Extract the (X, Y) coordinate from the center of the cell holding the provided text.  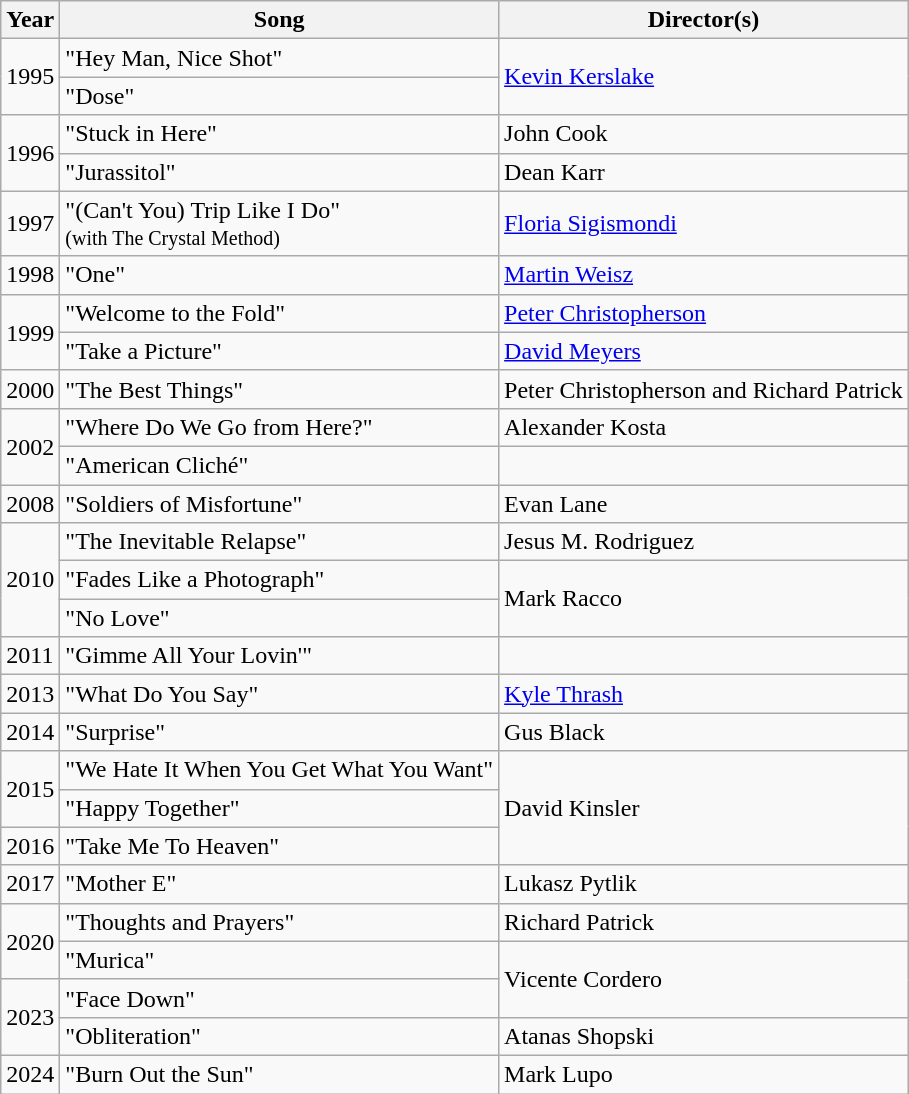
Dean Karr (704, 172)
"The Best Things" (280, 389)
2024 (30, 1074)
Richard Patrick (704, 922)
2016 (30, 846)
"Fades Like a Photograph" (280, 580)
2002 (30, 446)
Director(s) (704, 20)
Alexander Kosta (704, 427)
Peter Christopherson (704, 313)
Kyle Thrash (704, 694)
Kevin Kerslake (704, 77)
"Welcome to the Fold" (280, 313)
"We Hate It When You Get What You Want" (280, 770)
David Meyers (704, 351)
David Kinsler (704, 808)
2017 (30, 884)
"Gimme All Your Lovin'" (280, 656)
1998 (30, 275)
"Surprise" (280, 732)
Floria Sigismondi (704, 224)
1997 (30, 224)
Jesus M. Rodriguez (704, 542)
"Hey Man, Nice Shot" (280, 58)
Mark Racco (704, 599)
2013 (30, 694)
Peter Christopherson and Richard Patrick (704, 389)
2014 (30, 732)
"The Inevitable Relapse" (280, 542)
Year (30, 20)
"Take Me To Heaven" (280, 846)
Evan Lane (704, 503)
Gus Black (704, 732)
Atanas Shopski (704, 1036)
2010 (30, 580)
"Take a Picture" (280, 351)
1999 (30, 332)
2023 (30, 1017)
"Stuck in Here" (280, 134)
"No Love" (280, 618)
"Dose" (280, 96)
"One" (280, 275)
2015 (30, 789)
1996 (30, 153)
Song (280, 20)
"Jurassitol" (280, 172)
Vicente Cordero (704, 979)
"(Can't You) Trip Like I Do"(with The Crystal Method) (280, 224)
John Cook (704, 134)
"Where Do We Go from Here?" (280, 427)
"American Cliché" (280, 465)
Martin Weisz (704, 275)
1995 (30, 77)
Lukasz Pytlik (704, 884)
"Happy Together" (280, 808)
2011 (30, 656)
"What Do You Say" (280, 694)
Mark Lupo (704, 1074)
"Soldiers of Misfortune" (280, 503)
"Obliteration" (280, 1036)
"Burn Out the Sun" (280, 1074)
2020 (30, 941)
"Thoughts and Prayers" (280, 922)
"Mother E" (280, 884)
"Face Down" (280, 998)
2000 (30, 389)
2008 (30, 503)
"Murica" (280, 960)
